Pinpoint the cell where the given text exists, returning its (x, y) midpoint coordinate. 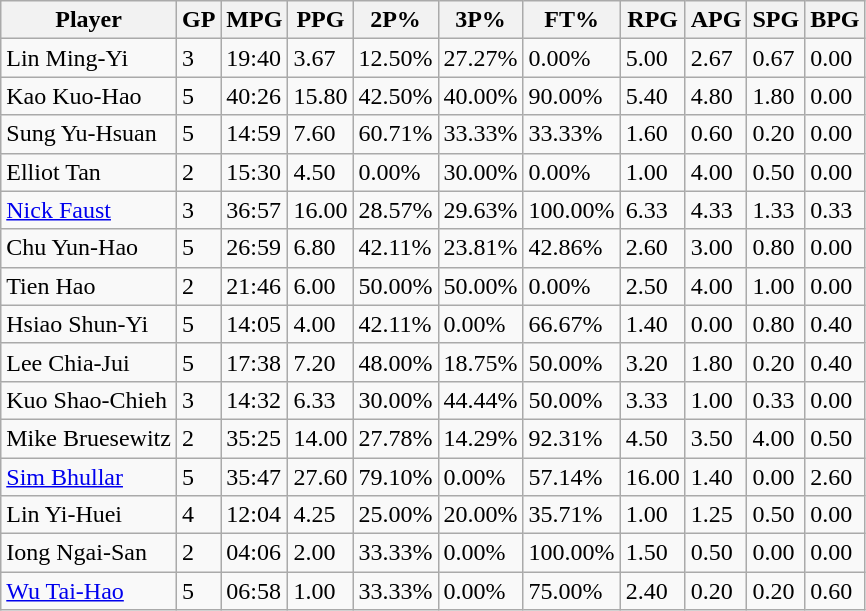
3.50 (716, 438)
7.20 (320, 362)
26:59 (254, 248)
6.80 (320, 248)
1.33 (776, 210)
92.31% (572, 438)
6.00 (320, 286)
40.00% (480, 96)
2.50 (652, 286)
2.40 (652, 591)
SPG (776, 20)
Kao Kuo-Hao (89, 96)
Kuo Shao-Chieh (89, 400)
42.86% (572, 248)
14:32 (254, 400)
Nick Faust (89, 210)
60.71% (396, 134)
Iong Ngai-San (89, 553)
4.33 (716, 210)
2P% (396, 20)
75.00% (572, 591)
66.67% (572, 324)
57.14% (572, 477)
3.33 (652, 400)
5.00 (652, 58)
27.60 (320, 477)
Player (89, 20)
14.29% (480, 438)
44.44% (480, 400)
35.71% (572, 515)
Hsiao Shun-Yi (89, 324)
06:58 (254, 591)
0.67 (776, 58)
Lee Chia-Jui (89, 362)
35:47 (254, 477)
90.00% (572, 96)
Sim Bhullar (89, 477)
79.10% (396, 477)
12:04 (254, 515)
20.00% (480, 515)
3.20 (652, 362)
PPG (320, 20)
1.25 (716, 515)
Elliot Tan (89, 172)
21:46 (254, 286)
Mike Bruesewitz (89, 438)
1.60 (652, 134)
15.80 (320, 96)
4.80 (716, 96)
5.40 (652, 96)
2.67 (716, 58)
25.00% (396, 515)
3.67 (320, 58)
27.27% (480, 58)
48.00% (396, 362)
17:38 (254, 362)
Wu Tai-Hao (89, 591)
4.25 (320, 515)
FT% (572, 20)
3P% (480, 20)
Chu Yun-Hao (89, 248)
BPG (835, 20)
36:57 (254, 210)
40:26 (254, 96)
Sung Yu-Hsuan (89, 134)
27.78% (396, 438)
2.00 (320, 553)
23.81% (480, 248)
14.00 (320, 438)
1.50 (652, 553)
GP (198, 20)
MPG (254, 20)
14:05 (254, 324)
7.60 (320, 134)
Lin Yi-Huei (89, 515)
15:30 (254, 172)
Tien Hao (89, 286)
Lin Ming-Yi (89, 58)
4 (198, 515)
3.00 (716, 248)
18.75% (480, 362)
42.50% (396, 96)
19:40 (254, 58)
RPG (652, 20)
35:25 (254, 438)
04:06 (254, 553)
12.50% (396, 58)
APG (716, 20)
28.57% (396, 210)
14:59 (254, 134)
29.63% (480, 210)
